Return [x, y] of the center of cell containing provided text 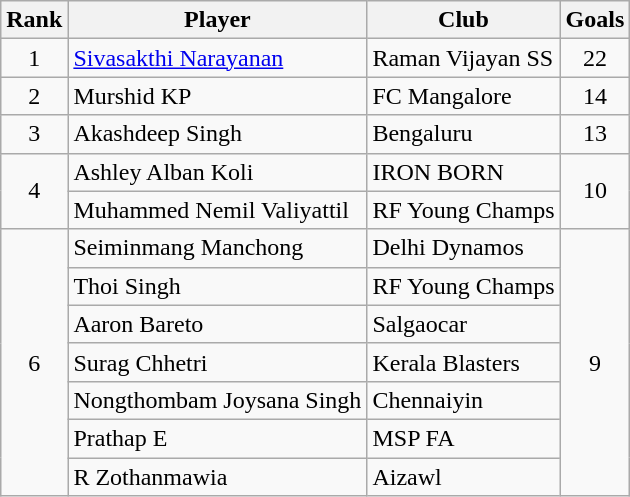
Club [464, 20]
Ashley Alban Koli [218, 172]
1 [34, 58]
Delhi Dynamos [464, 248]
Aizawl [464, 477]
Salgaocar [464, 324]
14 [595, 96]
Raman Vijayan SS [464, 58]
Muhammed Nemil Valiyattil [218, 210]
Prathap E [218, 438]
MSP FA [464, 438]
22 [595, 58]
4 [34, 191]
Sivasakthi Narayanan [218, 58]
10 [595, 191]
FC Mangalore [464, 96]
Murshid KP [218, 96]
Chennaiyin [464, 400]
Kerala Blasters [464, 362]
2 [34, 96]
IRON BORN [464, 172]
Player [218, 20]
9 [595, 362]
6 [34, 362]
13 [595, 134]
3 [34, 134]
Nongthombam Joysana Singh [218, 400]
Surag Chhetri [218, 362]
Akashdeep Singh [218, 134]
Thoi Singh [218, 286]
Bengaluru [464, 134]
Seiminmang Manchong [218, 248]
Goals [595, 20]
Aaron Bareto [218, 324]
R Zothanmawia [218, 477]
Rank [34, 20]
